Return [x, y] of the center of cell containing provided text 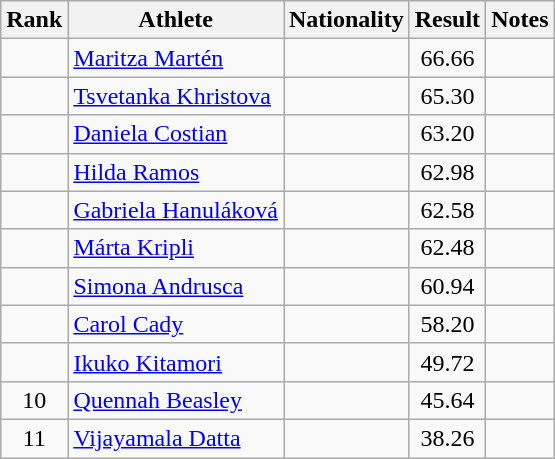
Hilda Ramos [176, 172]
11 [34, 438]
Quennah Beasley [176, 400]
Márta Kripli [176, 248]
Nationality [347, 20]
60.94 [447, 286]
Ikuko Kitamori [176, 362]
66.66 [447, 58]
Vijayamala Datta [176, 438]
45.64 [447, 400]
Carol Cady [176, 324]
62.58 [447, 210]
49.72 [447, 362]
62.48 [447, 248]
Athlete [176, 20]
63.20 [447, 134]
Daniela Costian [176, 134]
Notes [520, 20]
65.30 [447, 96]
Gabriela Hanuláková [176, 210]
10 [34, 400]
Result [447, 20]
58.20 [447, 324]
Maritza Martén [176, 58]
Rank [34, 20]
38.26 [447, 438]
Simona Andrusca [176, 286]
Tsvetanka Khristova [176, 96]
62.98 [447, 172]
